Return [X, Y] of the center of cell containing provided text 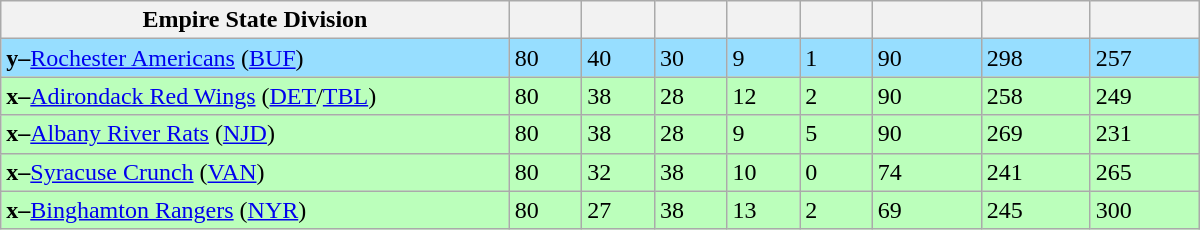
231 [1144, 134]
32 [618, 172]
12 [764, 96]
249 [1144, 96]
27 [618, 210]
x–Binghamton Rangers (NYR) [255, 210]
10 [764, 172]
258 [1036, 96]
265 [1144, 172]
x–Syracuse Crunch (VAN) [255, 172]
13 [764, 210]
40 [618, 58]
5 [836, 134]
x–Albany River Rats (NJD) [255, 134]
241 [1036, 172]
74 [926, 172]
269 [1036, 134]
Empire State Division [255, 20]
30 [690, 58]
245 [1036, 210]
0 [836, 172]
y–Rochester Americans (BUF) [255, 58]
69 [926, 210]
1 [836, 58]
257 [1144, 58]
300 [1144, 210]
298 [1036, 58]
x–Adirondack Red Wings (DET/TBL) [255, 96]
